Scan for the cell matching the given text and deliver its [x, y] coordinate at center. 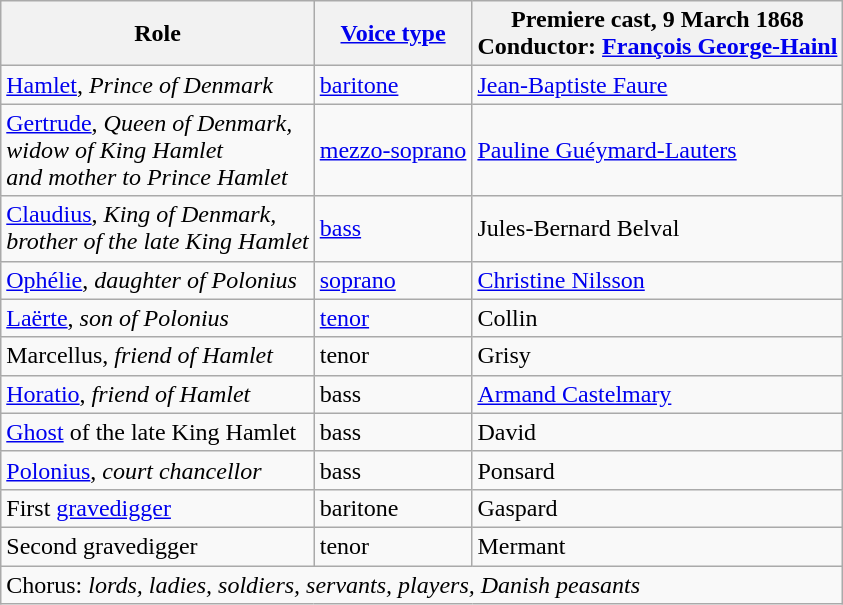
Armand Castelmary [658, 394]
Role [158, 34]
Chorus: lords, ladies, soldiers, servants, players, Danish peasants [422, 585]
Claudius, King of Denmark,brother of the late King Hamlet [158, 228]
Pauline Guéymard-Lauters [658, 150]
Ghost of the late King Hamlet [158, 432]
Jules-Bernard Belval [658, 228]
Gertrude, Queen of Denmark,widow of King Hamletand mother to Prince Hamlet [158, 150]
Collin [658, 318]
First gravedigger [158, 508]
Grisy [658, 356]
Christine Nilsson [658, 280]
Gaspard [658, 508]
Horatio, friend of Hamlet [158, 394]
Ponsard [658, 470]
Second gravedigger [158, 546]
soprano [393, 280]
Marcellus, friend of Hamlet [158, 356]
Hamlet, Prince of Denmark [158, 85]
Ophélie, daughter of Polonius [158, 280]
Laërte, son of Polonius [158, 318]
David [658, 432]
Jean-Baptiste Faure [658, 85]
Voice type [393, 34]
Polonius, court chancellor [158, 470]
mezzo-soprano [393, 150]
Mermant [658, 546]
Premiere cast, 9 March 1868Conductor: François George-Hainl [658, 34]
